Return (x, y) of the center of cell containing provided text 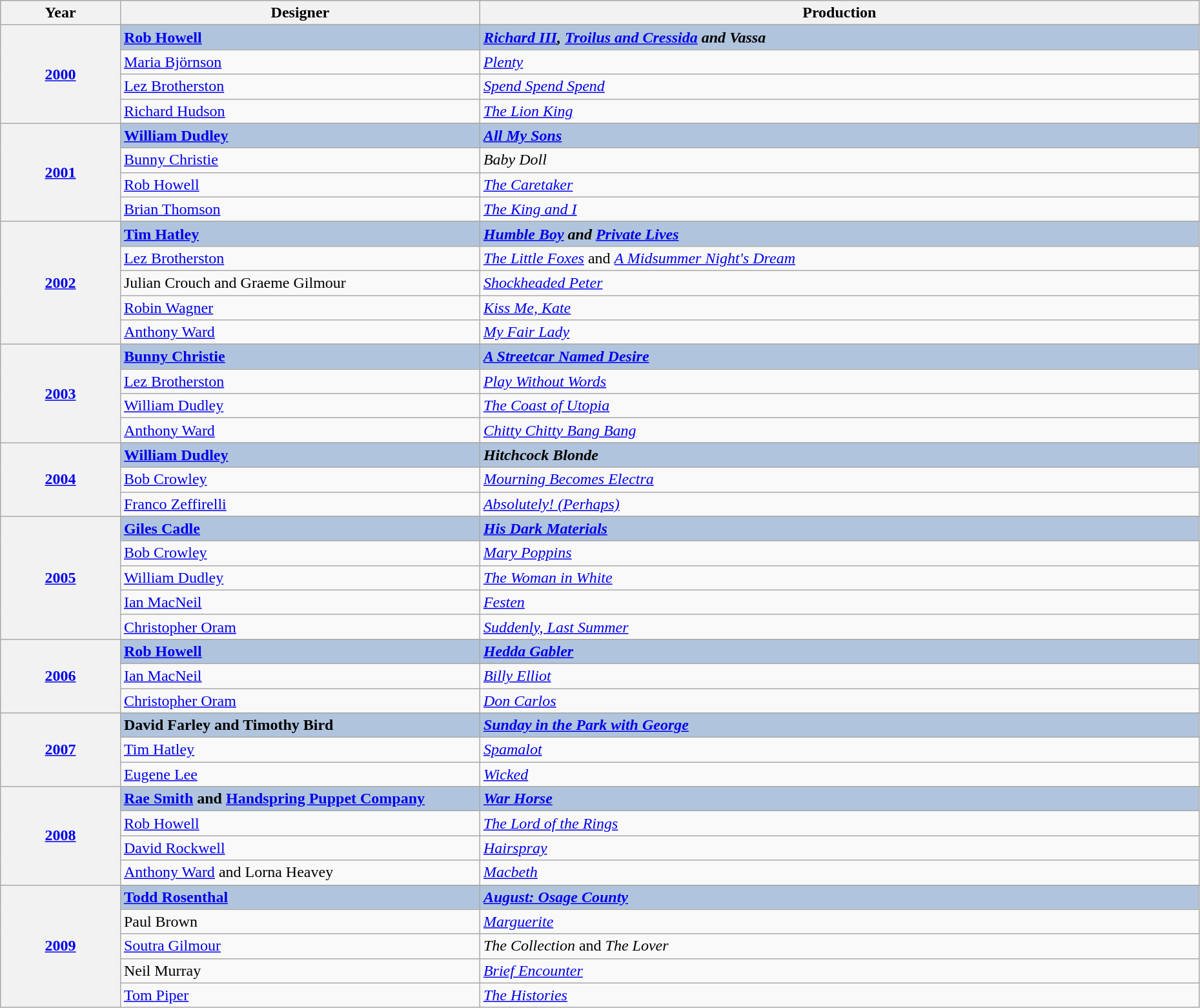
Hairspray (839, 848)
Maria Björnson (300, 62)
Giles Cadle (300, 529)
2004 (61, 479)
Mary Poppins (839, 553)
Hitchcock Blonde (839, 455)
Brief Encounter (839, 971)
David Farley and Timothy Bird (300, 725)
The Little Foxes and A Midsummer Night's Dream (839, 258)
Billy Elliot (839, 676)
Eugene Lee (300, 774)
Brian Thomson (300, 209)
Shockheaded Peter (839, 283)
Spend Spend Spend (839, 86)
A Streetcar Named Desire (839, 357)
2005 (61, 578)
Todd Rosenthal (300, 897)
Paul Brown (300, 922)
Anthony Ward and Lorna Heavey (300, 872)
Designer (300, 13)
Suddenly, Last Summer (839, 627)
Chitty Chitty Bang Bang (839, 430)
Rae Smith and Handspring Puppet Company (300, 799)
Production (839, 13)
Marguerite (839, 922)
2003 (61, 394)
2008 (61, 836)
David Rockwell (300, 848)
Festen (839, 602)
Humble Boy and Private Lives (839, 234)
Plenty (839, 62)
Year (61, 13)
Kiss Me, Kate (839, 308)
Mourning Becomes Electra (839, 479)
2001 (61, 172)
The Histories (839, 995)
Richard Hudson (300, 111)
The Lord of the Rings (839, 823)
Wicked (839, 774)
Neil Murray (300, 971)
Franco Zeffirelli (300, 504)
All My Sons (839, 136)
Sunday in the Park with George (839, 725)
Macbeth (839, 872)
The Caretaker (839, 185)
Play Without Words (839, 381)
Tom Piper (300, 995)
2000 (61, 74)
2009 (61, 946)
The Collection and The Lover (839, 946)
The Woman in White (839, 578)
Spamalot (839, 750)
Don Carlos (839, 700)
Robin Wagner (300, 308)
2007 (61, 750)
Julian Crouch and Graeme Gilmour (300, 283)
The Coast of Utopia (839, 406)
2002 (61, 283)
Soutra Gilmour (300, 946)
Richard III, Troilus and Cressida and Vassa (839, 37)
August: Osage County (839, 897)
Baby Doll (839, 160)
His Dark Materials (839, 529)
My Fair Lady (839, 332)
Hedda Gabler (839, 651)
The Lion King (839, 111)
Absolutely! (Perhaps) (839, 504)
War Horse (839, 799)
The King and I (839, 209)
2006 (61, 676)
